Pinpoint the cell where the given text exists, returning its [x, y] midpoint coordinate. 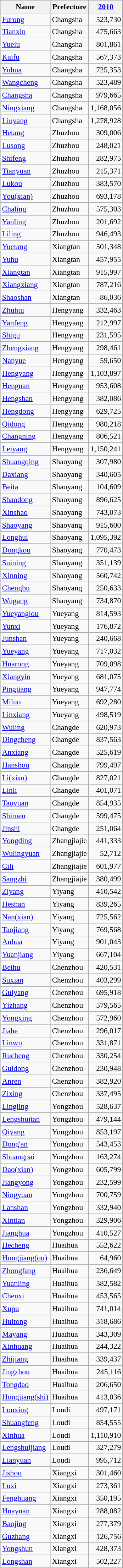
343,309 [106, 1334]
Shuangpai [26, 1157]
Zixing [26, 1094]
382,920 [106, 1081]
52,712 [106, 854]
601,977 [106, 866]
Li(xian) [26, 778]
Miluo [26, 702]
Tianxin [26, 32]
Furong [26, 20]
Hengshan [26, 399]
Sangzhi [26, 879]
Xiangxiang [26, 285]
787,216 [106, 285]
231,595 [106, 335]
337,495 [106, 1094]
Shaodong [26, 500]
Anhua [26, 942]
Qiyang [26, 1132]
Dao(xian) [26, 1170]
Wuling [26, 727]
248,021 [106, 146]
814,593 [106, 614]
Liuyang [26, 121]
769,568 [106, 930]
717,032 [106, 651]
420,531 [106, 968]
501,348 [106, 247]
995,712 [106, 1460]
Yuanling [26, 1283]
380,499 [106, 879]
523,489 [106, 83]
Dong'an [26, 1144]
Ningxiang [26, 108]
599,475 [106, 816]
498,519 [106, 715]
Hetang [26, 133]
Linwu [26, 1043]
Lengshuijiang [26, 1448]
Ningyuan [26, 1195]
Xupu [26, 1309]
163,274 [106, 1157]
479,144 [106, 1119]
Yongding [26, 841]
Lingling [26, 1107]
277,379 [106, 1524]
Mayang [26, 1334]
1,095,392 [106, 538]
240,668 [106, 639]
Luxi [26, 1486]
Yuanjiang [26, 955]
Jinshi [26, 829]
230,948 [106, 1069]
667,104 [106, 955]
901,043 [106, 942]
Yongshun [26, 1549]
Yunxi [26, 626]
853,197 [106, 1132]
572,960 [106, 1018]
Wulingyuan [26, 854]
Suxian [26, 980]
Chenxi [26, 1296]
403,299 [106, 980]
332,463 [106, 310]
413,036 [106, 1397]
Yizhang [26, 1006]
915,997 [106, 272]
525,619 [106, 753]
Qidong [26, 424]
Linxiang [26, 715]
946,493 [106, 234]
980,218 [106, 424]
Junshan [26, 639]
206,650 [106, 1385]
837,563 [106, 740]
Liling [26, 234]
Taoyuan [26, 803]
Lukou [26, 184]
Hengnan [26, 386]
288,082 [106, 1511]
Fenghuang [26, 1498]
582,582 [106, 1283]
Xiangyin [26, 677]
839,265 [106, 904]
1,103,897 [106, 373]
1,110,910 [106, 1435]
Yueyanglou [26, 614]
410,542 [106, 892]
896,625 [106, 500]
Baojing [26, 1524]
339,437 [106, 1359]
245,116 [106, 1372]
579,565 [106, 1006]
Pingjiang [26, 689]
Shaoshan [26, 298]
251,064 [106, 829]
709,098 [106, 664]
560,742 [106, 576]
Anren [26, 1081]
329,906 [106, 1220]
Guzhang [26, 1536]
770,473 [106, 550]
410,527 [106, 1233]
Lusong [26, 146]
Wugang [26, 601]
Lanshan [26, 1208]
Yuetang [26, 247]
Beihu [26, 968]
Beita [26, 487]
59,650 [106, 361]
Jiangyong [26, 1182]
Shuangqing [26, 462]
Lengshuitan [26, 1119]
215,371 [106, 171]
350,195 [106, 1498]
Louxing [26, 1410]
854,555 [106, 1423]
441,333 [106, 841]
523,730 [106, 20]
86,036 [106, 298]
1,278,928 [106, 121]
Leiyang [26, 449]
Taojiang [26, 930]
232,599 [106, 1182]
552,622 [106, 1245]
Xinning [26, 576]
629,725 [106, 411]
806,521 [106, 436]
Suining [26, 563]
725,353 [106, 70]
Hongjiang(qu) [26, 1258]
327,279 [106, 1448]
Xinhuang [26, 1347]
Tongdao [26, 1385]
Prefecture [69, 7]
244,322 [106, 1347]
1,168,056 [106, 108]
Tianyuan [26, 171]
Daxiang [26, 474]
Lianyuan [26, 1460]
Huayuan [26, 1511]
543,453 [106, 1144]
1,150,241 [106, 449]
Nan(xian) [26, 917]
Huitong [26, 1321]
Longhui [26, 538]
741,014 [106, 1309]
126,756 [106, 1536]
Shigu [26, 335]
Kaifu [26, 57]
Hanshou [26, 765]
Yuhu [26, 260]
725,562 [106, 917]
Nanyue [26, 361]
605,799 [106, 1170]
915,600 [106, 525]
Changning [26, 436]
Xinhua [26, 1435]
Name [26, 7]
Jiahe [26, 1031]
104,609 [106, 487]
236,649 [106, 1271]
Hongjiang(shi) [26, 1397]
528,637 [106, 1107]
743,073 [106, 512]
You(xian) [26, 197]
Yuhua [26, 70]
Yanfeng [26, 323]
Yuelu [26, 45]
382,086 [106, 399]
693,178 [106, 197]
620,973 [106, 727]
Zhuhui [26, 310]
Dongkou [26, 550]
681,075 [106, 677]
Chaling [26, 209]
Rucheng [26, 1056]
Shifeng [26, 159]
296,017 [106, 1031]
Yongxing [26, 1018]
979,665 [106, 95]
Cili [26, 866]
Jianghua [26, 1233]
301,460 [106, 1473]
331,871 [106, 1043]
212,997 [106, 323]
201,692 [106, 222]
383,570 [106, 184]
827,021 [106, 778]
401,071 [106, 791]
Xintian [26, 1220]
351,139 [106, 563]
953,608 [106, 386]
Anxiang [26, 753]
Dingcheng [26, 740]
273,361 [106, 1486]
250,633 [106, 588]
64,960 [106, 1258]
Hengdong [26, 411]
Wangcheng [26, 83]
Zhengxiang [26, 348]
475,663 [106, 32]
Heshan [26, 904]
Linli [26, 791]
Jishou [26, 1473]
457,955 [106, 260]
700,759 [106, 1195]
332,940 [106, 1208]
947,774 [106, 689]
Zhijiang [26, 1359]
340,605 [106, 474]
Huarong [26, 664]
318,686 [106, 1321]
Xinshao [26, 512]
330,254 [106, 1056]
307,980 [106, 462]
Guiyang [26, 993]
Jingzhou [26, 1372]
Hecheng [26, 1245]
695,918 [106, 993]
176,872 [106, 626]
Shuangfeng [26, 1423]
Zhongfang [26, 1271]
Yanling [26, 222]
Longshan [26, 1562]
854,935 [106, 803]
575,303 [106, 209]
801,861 [106, 45]
Guidong [26, 1069]
453,565 [106, 1296]
Shimen [26, 816]
Chengbu [26, 588]
298,461 [106, 348]
502,227 [106, 1562]
692,280 [106, 702]
309,006 [106, 133]
Ziyang [26, 892]
282,975 [106, 159]
567,373 [106, 57]
2010 [106, 7]
497,171 [106, 1410]
799,497 [106, 765]
428,373 [106, 1549]
734,870 [106, 601]
